Determine the (x, y) coordinate at the center of the cell enclosing the given text.  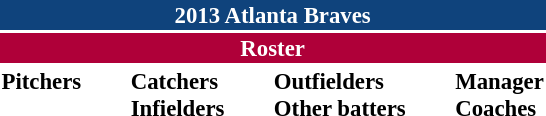
Roster (272, 48)
2013 Atlanta Braves (272, 15)
